Pinpoint the cell where the given text exists, returning its (x, y) midpoint coordinate. 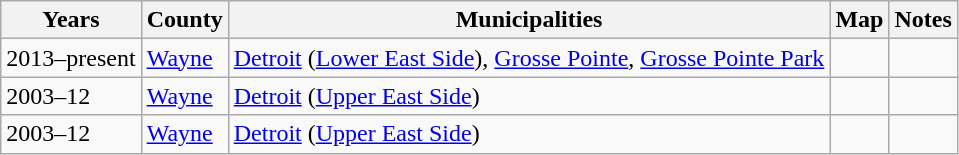
Years (71, 20)
Notes (923, 20)
County (184, 20)
Detroit (Lower East Side), Grosse Pointe, Grosse Pointe Park (529, 58)
2013–present (71, 58)
Map (860, 20)
Municipalities (529, 20)
